Return the [x, y] coordinate for the center point of the cell that contains the specified text.  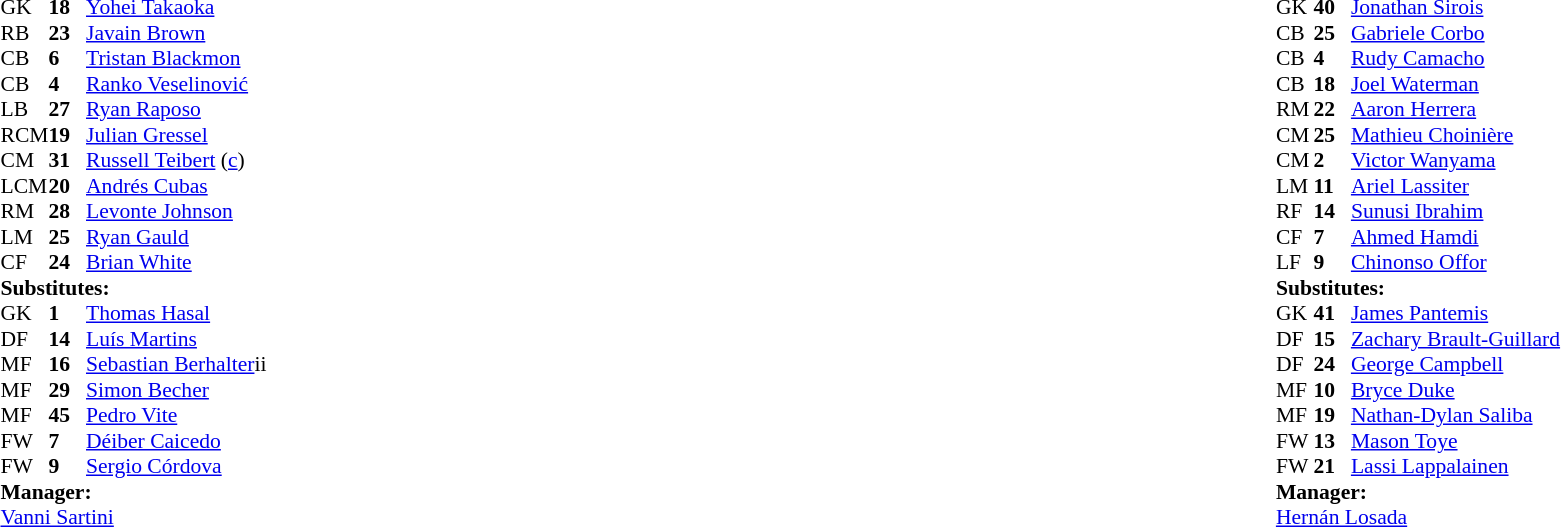
RCM [24, 135]
Russell Teibert (c) [173, 161]
RF [1295, 211]
Gabriele Corbo [1456, 33]
Chinonso Offor [1456, 263]
28 [67, 211]
Victor Wanyama [1456, 161]
10 [1332, 390]
LF [1295, 263]
31 [67, 161]
Déiber Caicedo [173, 441]
Sebastian Berhalteri [173, 365]
41 [1332, 313]
2 [1332, 161]
Ryan Gauld [173, 237]
Lassi Lappalainen [1456, 467]
Rudy Camacho [1456, 59]
Mathieu Choinière [1456, 135]
LB [24, 109]
Luís Martins [173, 339]
21 [1332, 467]
Sunusi Ibrahim [1456, 211]
George Campbell [1456, 365]
20 [67, 186]
Tristan Blackmon [173, 59]
27 [67, 109]
Mason Toye [1456, 441]
22 [1332, 109]
Thomas Hasal [173, 313]
16 [67, 365]
18 [1332, 84]
45 [67, 415]
13 [1332, 441]
LCM [24, 186]
1 [67, 313]
Brian White [173, 263]
Sergio Córdova [173, 467]
RB [24, 33]
Ryan Raposo [173, 109]
15 [1332, 339]
29 [67, 390]
Zachary Brault-Guillard [1456, 339]
6 [67, 59]
Simon Becher [173, 390]
Pedro Vite [173, 415]
Nathan-Dylan Saliba [1456, 415]
Ahmed Hamdi [1456, 237]
Bryce Duke [1456, 390]
Ranko Veselinović [173, 84]
Ariel Lassiter [1456, 186]
23 [67, 33]
11 [1332, 186]
Javain Brown [173, 33]
Levonte Johnson [173, 211]
Aaron Herrera [1456, 109]
Andrés Cubas [173, 186]
Joel Waterman [1456, 84]
James Pantemis [1456, 313]
i [263, 365]
Julian Gressel [173, 135]
